Determine the (X, Y) coordinate at the center of the cell enclosing the given text.  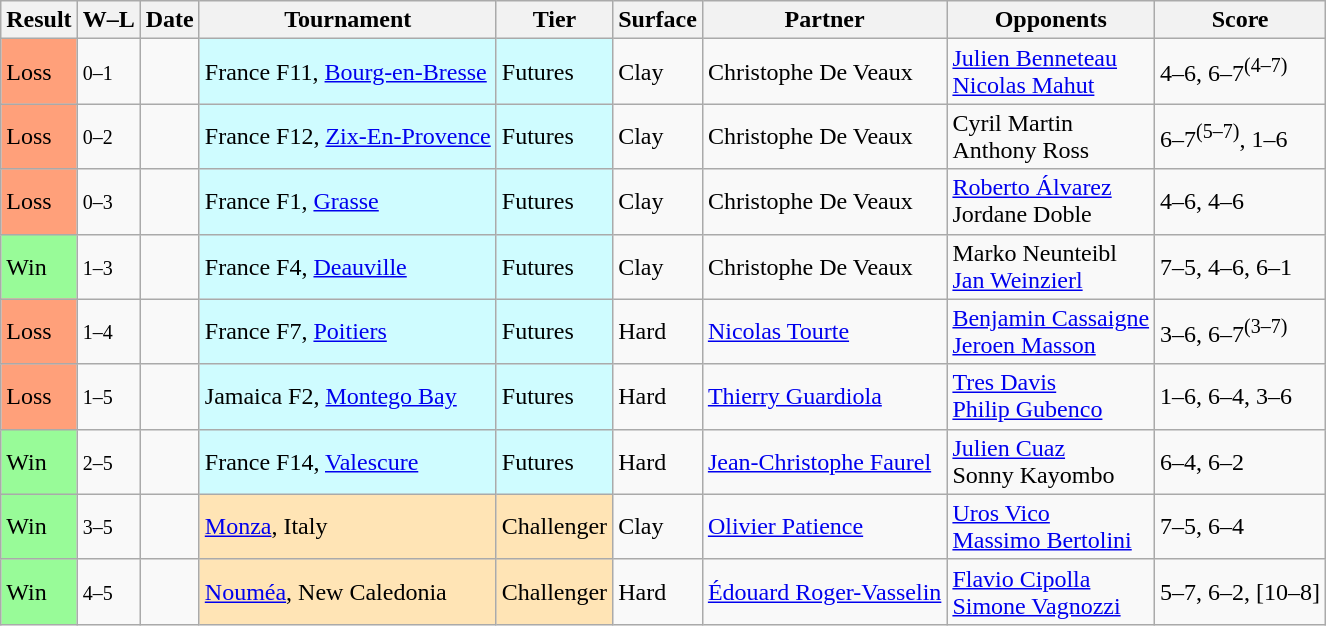
Score (1240, 20)
4–6, 4–6 (1240, 202)
Jean-Christophe Faurel (824, 462)
1–4 (108, 332)
0–2 (108, 136)
France F7, Poitiers (348, 332)
Date (170, 20)
Uros Vico Massimo Bertolini (1051, 526)
W–L (108, 20)
France F1, Grasse (348, 202)
6–7(5–7), 1–6 (1240, 136)
Tournament (348, 20)
Result (39, 20)
France F4, Deauville (348, 266)
3–5 (108, 526)
Édouard Roger-Vasselin (824, 592)
Julien Benneteau Nicolas Mahut (1051, 72)
7–5, 6–4 (1240, 526)
0–3 (108, 202)
Nicolas Tourte (824, 332)
France F14, Valescure (348, 462)
Thierry Guardiola (824, 396)
France F12, Zix-En-Provence (348, 136)
4–6, 6–7(4–7) (1240, 72)
Julien Cuaz Sonny Kayombo (1051, 462)
0–1 (108, 72)
6–4, 6–2 (1240, 462)
Marko Neunteibl Jan Weinzierl (1051, 266)
7–5, 4–6, 6–1 (1240, 266)
Benjamin Cassaigne Jeroen Masson (1051, 332)
Tres Davis Philip Gubenco (1051, 396)
1–6, 6–4, 3–6 (1240, 396)
1–5 (108, 396)
1–3 (108, 266)
2–5 (108, 462)
Cyril Martin Anthony Ross (1051, 136)
Tier (554, 20)
Jamaica F2, Montego Bay (348, 396)
Flavio Cipolla Simone Vagnozzi (1051, 592)
Olivier Patience (824, 526)
4–5 (108, 592)
3–6, 6–7(3–7) (1240, 332)
Monza, Italy (348, 526)
France F11, Bourg-en-Bresse (348, 72)
Partner (824, 20)
5–7, 6–2, [10–8] (1240, 592)
Nouméa, New Caledonia (348, 592)
Surface (658, 20)
Opponents (1051, 20)
Roberto Álvarez Jordane Doble (1051, 202)
